For the text-containing cell, return its midpoint in [X, Y] coordinate format. 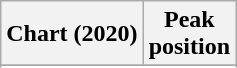
Chart (2020) [72, 34]
Peakposition [189, 34]
